Scan for the cell matching the given text and deliver its (X, Y) coordinate at center. 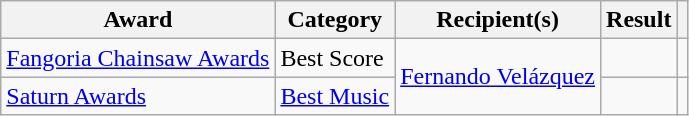
Category (335, 20)
Award (138, 20)
Fernando Velázquez (498, 77)
Fangoria Chainsaw Awards (138, 58)
Result (639, 20)
Best Score (335, 58)
Saturn Awards (138, 96)
Best Music (335, 96)
Recipient(s) (498, 20)
